Pinpoint the cell where the given text exists, returning its (X, Y) midpoint coordinate. 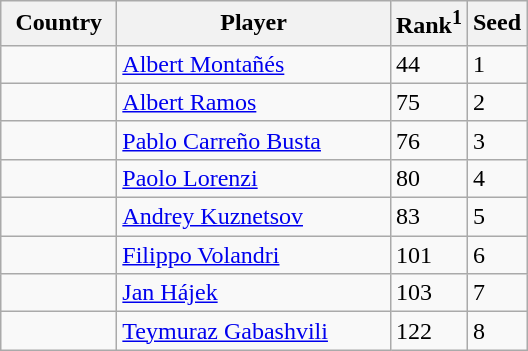
Pablo Carreño Busta (254, 140)
5 (496, 217)
122 (428, 331)
101 (428, 255)
Country (59, 24)
75 (428, 102)
Seed (496, 24)
Teymuraz Gabashvili (254, 331)
83 (428, 217)
Albert Montañés (254, 64)
Andrey Kuznetsov (254, 217)
Rank1 (428, 24)
4 (496, 178)
8 (496, 331)
6 (496, 255)
Filippo Volandri (254, 255)
7 (496, 293)
Albert Ramos (254, 102)
44 (428, 64)
Jan Hájek (254, 293)
3 (496, 140)
2 (496, 102)
103 (428, 293)
76 (428, 140)
Paolo Lorenzi (254, 178)
Player (254, 24)
1 (496, 64)
80 (428, 178)
